Pinpoint the cell where the given text exists, returning its (x, y) midpoint coordinate. 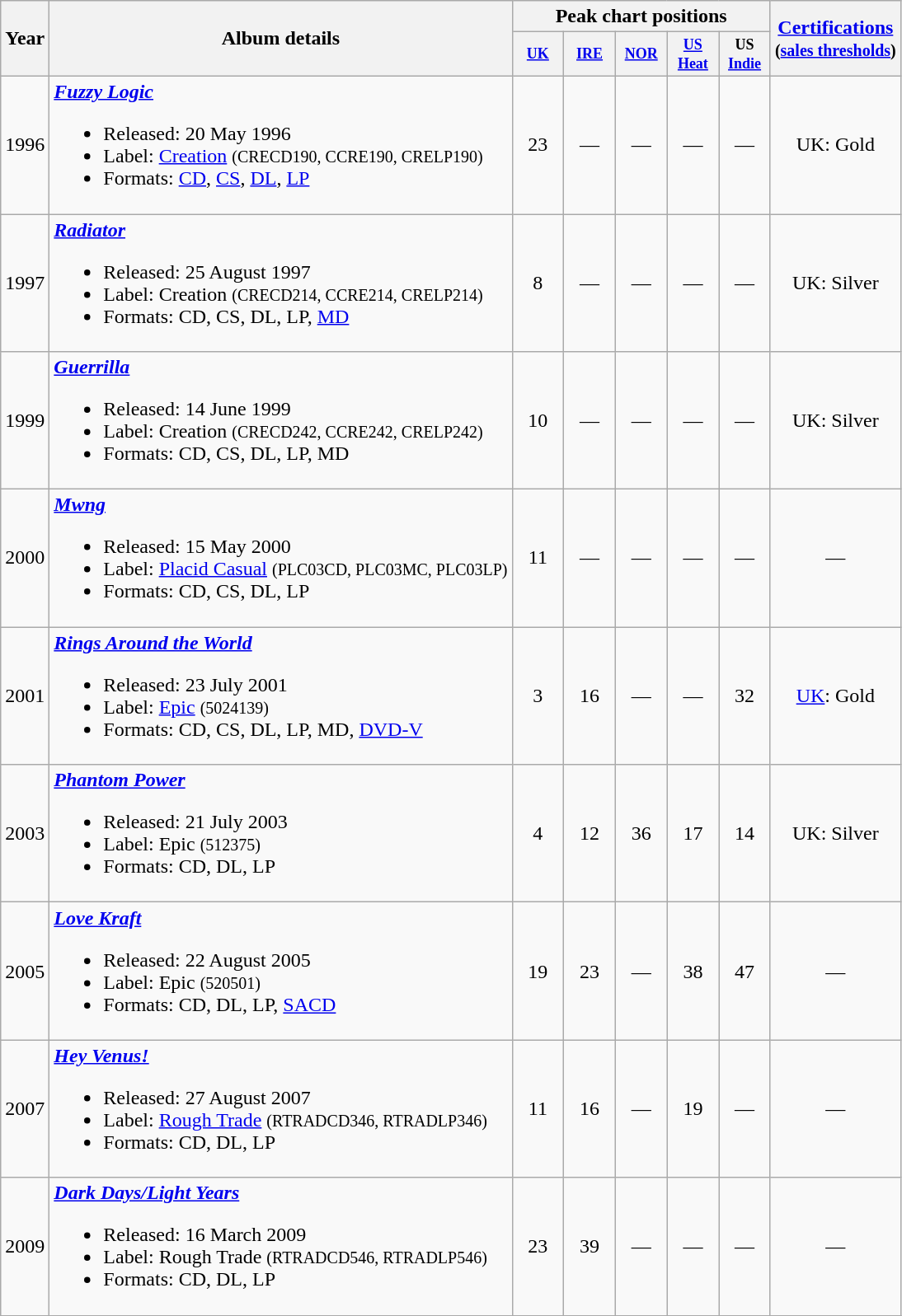
32 (745, 695)
1999 (25, 420)
Hey Venus!Released: 27 August 2007Label: Rough Trade (RTRADCD346, RTRADLP346)Formats: CD, DL, LP (280, 1109)
Rings Around the WorldReleased: 23 July 2001Label: Epic (5024139)Formats: CD, CS, DL, LP, MD, DVD-V (280, 695)
NOR (641, 54)
Love KraftReleased: 22 August 2005Label: Epic (520501)Formats: CD, DL, LP, SACD (280, 971)
2000 (25, 559)
36 (641, 834)
12 (590, 834)
Phantom PowerReleased: 21 July 2003Label: Epic (512375)Formats: CD, DL, LP (280, 834)
Album details (280, 39)
GuerrillaReleased: 14 June 1999Label: Creation (CRECD242, CCRE242, CRELP242)Formats: CD, CS, DL, LP, MD (280, 420)
2001 (25, 695)
10 (538, 420)
UK (538, 54)
17 (693, 834)
3 (538, 695)
Peak chart positions (641, 16)
IRE (590, 54)
2007 (25, 1109)
38 (693, 971)
Certifications(sales thresholds) (835, 39)
14 (745, 834)
2005 (25, 971)
RadiatorReleased: 25 August 1997Label: Creation (CRECD214, CCRE214, CRELP214)Formats: CD, CS, DL, LP, MD (280, 283)
US Heat (693, 54)
4 (538, 834)
8 (538, 283)
1997 (25, 283)
2003 (25, 834)
US Indie (745, 54)
Year (25, 39)
2009 (25, 1246)
39 (590, 1246)
MwngReleased: 15 May 2000Label: Placid Casual (PLC03CD, PLC03MC, PLC03LP)Formats: CD, CS, DL, LP (280, 559)
Fuzzy LogicReleased: 20 May 1996Label: Creation (CRECD190, CCRE190, CRELP190)Formats: CD, CS, DL, LP (280, 145)
1996 (25, 145)
Dark Days/Light YearsReleased: 16 March 2009Label: Rough Trade (RTRADCD546, RTRADLP546)Formats: CD, DL, LP (280, 1246)
47 (745, 971)
